Find where the given text appears and provide that cell's center as (X, Y) coordinate. 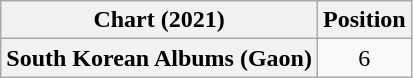
Position (364, 20)
Chart (2021) (160, 20)
6 (364, 58)
South Korean Albums (Gaon) (160, 58)
